For the text-containing cell, return its midpoint in (x, y) coordinate format. 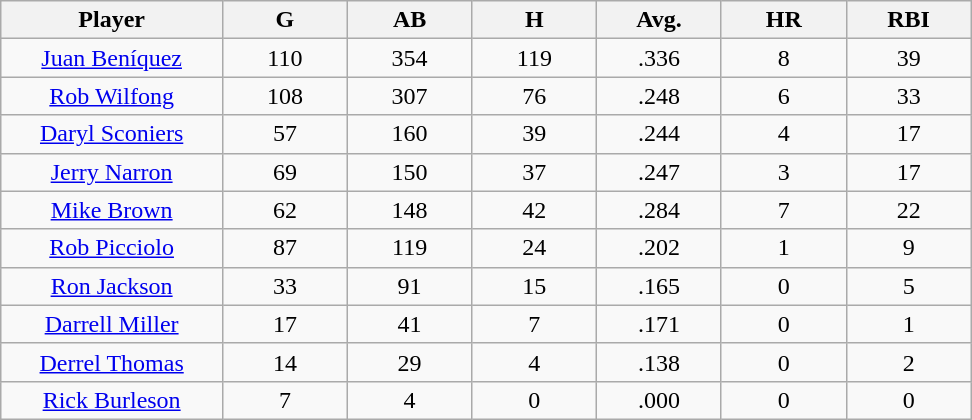
22 (908, 210)
29 (410, 362)
Rick Burleson (112, 400)
8 (784, 58)
15 (534, 286)
H (534, 20)
Rob Picciolo (112, 248)
354 (410, 58)
.336 (660, 58)
110 (286, 58)
Rob Wilfong (112, 96)
9 (908, 248)
6 (784, 96)
57 (286, 134)
AB (410, 20)
69 (286, 172)
.248 (660, 96)
108 (286, 96)
160 (410, 134)
HR (784, 20)
2 (908, 362)
76 (534, 96)
.165 (660, 286)
307 (410, 96)
3 (784, 172)
Derrel Thomas (112, 362)
.284 (660, 210)
91 (410, 286)
.244 (660, 134)
62 (286, 210)
42 (534, 210)
G (286, 20)
.171 (660, 324)
.202 (660, 248)
Mike Brown (112, 210)
148 (410, 210)
Jerry Narron (112, 172)
.138 (660, 362)
.000 (660, 400)
Darrell Miller (112, 324)
5 (908, 286)
87 (286, 248)
14 (286, 362)
Avg. (660, 20)
Player (112, 20)
Ron Jackson (112, 286)
RBI (908, 20)
150 (410, 172)
41 (410, 324)
24 (534, 248)
.247 (660, 172)
37 (534, 172)
Daryl Sconiers (112, 134)
Juan Beníquez (112, 58)
